Identify which cell holds the provided text, then report its [X, Y] central coordinate. 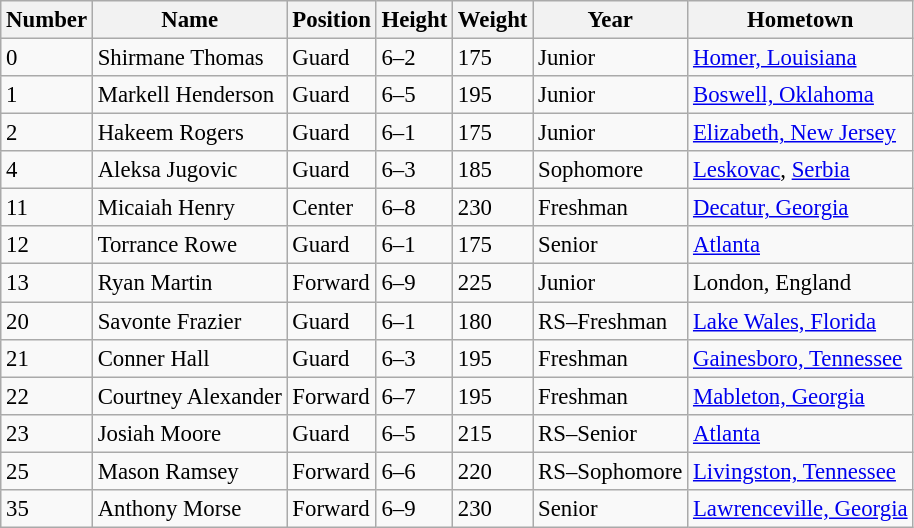
Aleksa Jugovic [190, 170]
Weight [493, 20]
35 [47, 509]
25 [47, 471]
Markell Henderson [190, 95]
Livingston, Tennessee [800, 471]
Elizabeth, New Jersey [800, 133]
RS–Freshman [610, 321]
Name [190, 20]
Conner Hall [190, 358]
Micaiah Henry [190, 208]
0 [47, 58]
Boswell, Oklahoma [800, 95]
220 [493, 471]
20 [47, 321]
185 [493, 170]
Center [332, 208]
Gainesboro, Tennessee [800, 358]
RS–Senior [610, 433]
Anthony Morse [190, 509]
11 [47, 208]
Height [414, 20]
180 [493, 321]
RS–Sophomore [610, 471]
21 [47, 358]
Mableton, Georgia [800, 396]
Year [610, 20]
6–2 [414, 58]
Number [47, 20]
Josiah Moore [190, 433]
Torrance Rowe [190, 245]
Position [332, 20]
Ryan Martin [190, 283]
12 [47, 245]
London, England [800, 283]
Mason Ramsey [190, 471]
Shirmane Thomas [190, 58]
225 [493, 283]
Homer, Louisiana [800, 58]
Courtney Alexander [190, 396]
23 [47, 433]
6–7 [414, 396]
2 [47, 133]
13 [47, 283]
Lake Wales, Florida [800, 321]
Lawrenceville, Georgia [800, 509]
Leskovac, Serbia [800, 170]
Hakeem Rogers [190, 133]
Sophomore [610, 170]
1 [47, 95]
22 [47, 396]
Hometown [800, 20]
6–6 [414, 471]
6–8 [414, 208]
Savonte Frazier [190, 321]
215 [493, 433]
4 [47, 170]
Decatur, Georgia [800, 208]
